Scan for the cell matching the given text and deliver its (x, y) coordinate at center. 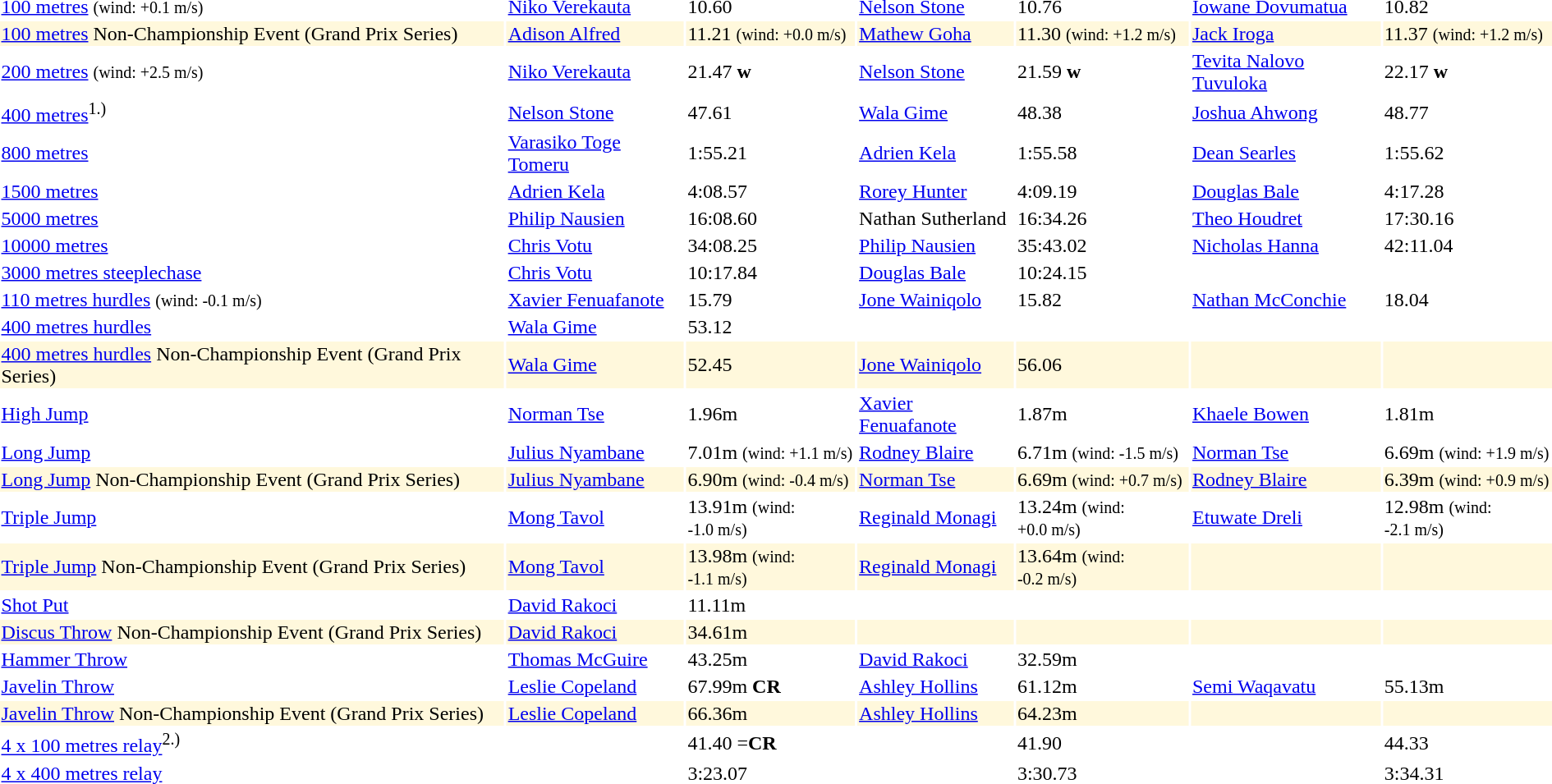
1.81m (1467, 414)
Dean Searles (1286, 153)
4:09.19 (1102, 191)
11.11m (771, 605)
200 metres (wind: +2.5 m/s) (252, 72)
15.82 (1102, 300)
Jack Iroga (1286, 34)
110 metres hurdles (wind: -0.1 m/s) (252, 300)
Tevita Nalovo Tuvuloka (1286, 72)
10:24.15 (1102, 273)
48.77 (1467, 112)
55.13m (1467, 686)
6.71m (wind: -1.5 m/s) (1102, 452)
Long Jump (252, 452)
1.96m (771, 414)
Semi Waqavatu (1286, 686)
52.45 (771, 364)
1.87m (1102, 414)
Discus Throw Non-Championship Event (Grand Prix Series) (252, 632)
800 metres (252, 153)
66.36m (771, 713)
48.38 (1102, 112)
43.25m (771, 659)
32.59m (1102, 659)
41.90 (1102, 743)
Theo Houdret (1286, 218)
17:30.16 (1467, 218)
44.33 (1467, 743)
1500 metres (252, 191)
56.06 (1102, 364)
Etuwate Dreli (1286, 517)
Javelin Throw (252, 686)
35:43.02 (1102, 245)
41.40 =CR (771, 743)
64.23m (1102, 713)
21.59 w (1102, 72)
400 metres1.) (252, 112)
4:08.57 (771, 191)
400 metres hurdles (252, 327)
34:08.25 (771, 245)
Niko Verekauta (595, 72)
Mathew Goha (936, 34)
Joshua Ahwong (1286, 112)
7.01m (wind: +1.1 m/s) (771, 452)
Triple Jump (252, 517)
11.21 (wind: +0.0 m/s) (771, 34)
11.30 (wind: +1.2 m/s) (1102, 34)
Javelin Throw Non-Championship Event (Grand Prix Series) (252, 713)
Thomas McGuire (595, 659)
High Jump (252, 414)
3000 metres steeplechase (252, 273)
Adison Alfred (595, 34)
10:17.84 (771, 273)
13.64m (wind: -0.2 m/s) (1102, 566)
67.99m CR (771, 686)
15.79 (771, 300)
16:08.60 (771, 218)
Shot Put (252, 605)
34.61m (771, 632)
21.47 w (771, 72)
22.17 w (1467, 72)
Nathan McConchie (1286, 300)
6.39m (wind: +0.9 m/s) (1467, 479)
12.98m (wind: -2.1 m/s) (1467, 517)
6.69m (wind: +1.9 m/s) (1467, 452)
Hammer Throw (252, 659)
13.24m (wind: +0.0 m/s) (1102, 517)
Nathan Sutherland (936, 218)
Varasiko Toge Tomeru (595, 153)
400 metres hurdles Non-Championship Event (Grand Prix Series) (252, 364)
Nicholas Hanna (1286, 245)
1:55.58 (1102, 153)
13.91m (wind: -1.0 m/s) (771, 517)
11.37 (wind: +1.2 m/s) (1467, 34)
Triple Jump Non-Championship Event (Grand Prix Series) (252, 566)
1:55.62 (1467, 153)
53.12 (771, 327)
18.04 (1467, 300)
4 x 100 metres relay2.) (252, 743)
Rorey Hunter (936, 191)
4:17.28 (1467, 191)
Long Jump Non-Championship Event (Grand Prix Series) (252, 479)
100 metres Non-Championship Event (Grand Prix Series) (252, 34)
42:11.04 (1467, 245)
13.98m (wind: -1.1 m/s) (771, 566)
16:34.26 (1102, 218)
61.12m (1102, 686)
10000 metres (252, 245)
5000 metres (252, 218)
6.90m (wind: -0.4 m/s) (771, 479)
47.61 (771, 112)
1:55.21 (771, 153)
Khaele Bowen (1286, 414)
6.69m (wind: +0.7 m/s) (1102, 479)
